Find where the given text appears and provide that cell's center as (X, Y) coordinate. 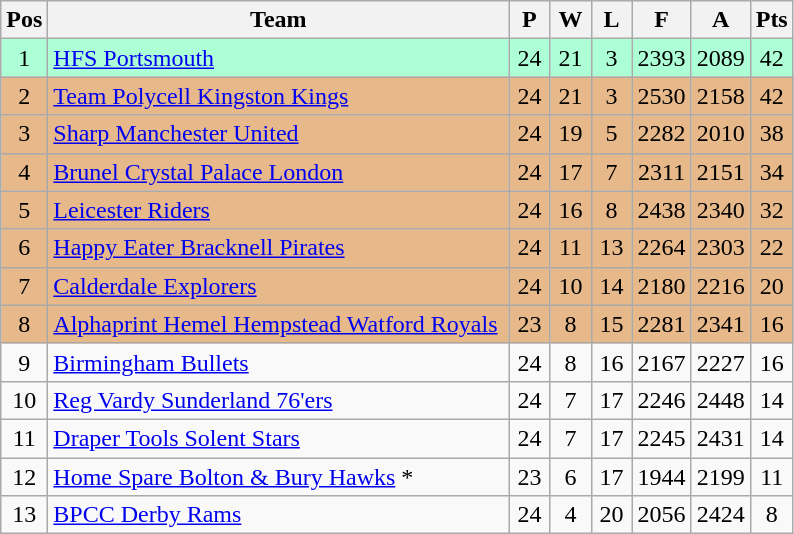
L (612, 20)
2056 (662, 515)
Reg Vardy Sunderland 76'ers (278, 400)
2180 (662, 286)
9 (24, 362)
2424 (720, 515)
2303 (720, 248)
2281 (662, 324)
Calderdale Explorers (278, 286)
2010 (720, 134)
W (570, 20)
22 (772, 248)
12 (24, 477)
2227 (720, 362)
2448 (720, 400)
2438 (662, 210)
Pts (772, 20)
Team Polycell Kingston Kings (278, 96)
Home Spare Bolton & Bury Hawks * (278, 477)
A (720, 20)
Pos (24, 20)
2158 (720, 96)
P (530, 20)
2246 (662, 400)
Draper Tools Solent Stars (278, 438)
2431 (720, 438)
2216 (720, 286)
1 (24, 58)
1944 (662, 477)
2089 (720, 58)
2340 (720, 210)
HFS Portsmouth (278, 58)
34 (772, 172)
Brunel Crystal Palace London (278, 172)
2167 (662, 362)
2282 (662, 134)
2311 (662, 172)
Birmingham Bullets (278, 362)
2393 (662, 58)
2245 (662, 438)
Alphaprint Hemel Hempstead Watford Royals (278, 324)
2 (24, 96)
F (662, 20)
2151 (720, 172)
15 (612, 324)
32 (772, 210)
Happy Eater Bracknell Pirates (278, 248)
Leicester Riders (278, 210)
Sharp Manchester United (278, 134)
19 (570, 134)
2199 (720, 477)
2341 (720, 324)
38 (772, 134)
2264 (662, 248)
Team (278, 20)
BPCC Derby Rams (278, 515)
2530 (662, 96)
